Search for the cell housing the specified text and yield its [x, y] center coordinate. 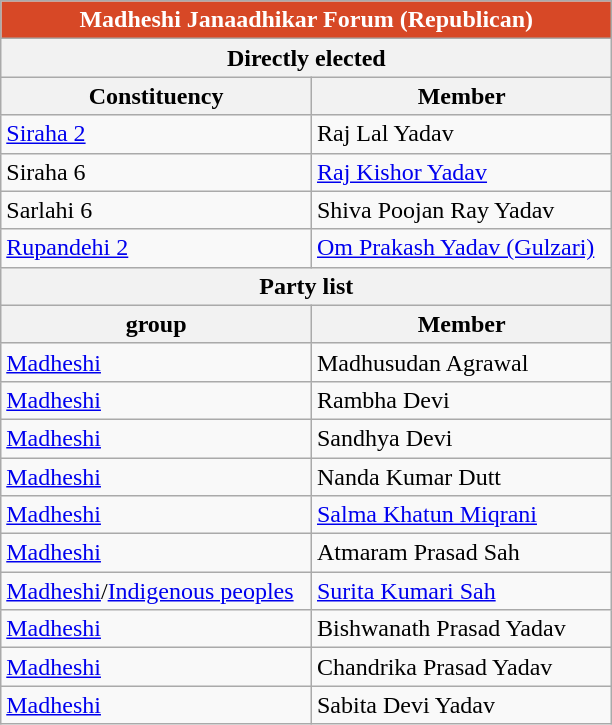
Party list [306, 286]
Chandrika Prasad Yadav [461, 667]
Raj Kishor Yadav [461, 172]
Madheshi Janaadhikar Forum (Republican) [306, 20]
Constituency [156, 96]
Nanda Kumar Dutt [461, 477]
Rambha Devi [461, 400]
Atmaram Prasad Sah [461, 553]
Sabita Devi Yadav [461, 705]
Madhusudan Agrawal [461, 362]
Siraha 6 [156, 172]
Directly elected [306, 58]
Shiva Poojan Ray Yadav [461, 210]
Rupandehi 2 [156, 248]
group [156, 324]
Siraha 2 [156, 134]
Sandhya Devi [461, 438]
Om Prakash Yadav (Gulzari) [461, 248]
Bishwanath Prasad Yadav [461, 629]
Madheshi/Indigenous peoples [156, 591]
Salma Khatun Miqrani [461, 515]
Sarlahi 6 [156, 210]
Surita Kumari Sah [461, 591]
Raj Lal Yadav [461, 134]
